Find where the given text appears and provide that cell's center as [x, y] coordinate. 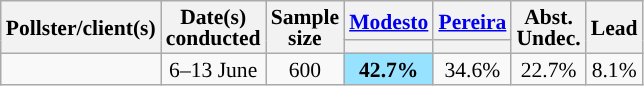
42.7% [388, 68]
34.6% [472, 68]
Lead [614, 27]
Pollster/client(s) [81, 27]
22.7% [548, 68]
Abst.Undec. [548, 27]
Modesto [388, 20]
Samplesize [305, 27]
Date(s)conducted [214, 27]
Pereira [472, 20]
8.1% [614, 68]
600 [305, 68]
6–13 June [214, 68]
